Provide the [X, Y] coordinate of the cell's center where the given text is located.  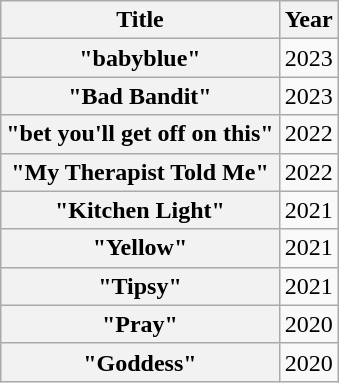
"Kitchen Light" [140, 210]
"Yellow" [140, 248]
"Bad Bandit" [140, 96]
Year [308, 20]
"Goddess" [140, 362]
"babyblue" [140, 58]
"Tipsy" [140, 286]
"My Therapist Told Me" [140, 172]
"Pray" [140, 324]
Title [140, 20]
"bet you'll get off on this" [140, 134]
